Scan for the cell matching the given text and deliver its [x, y] coordinate at center. 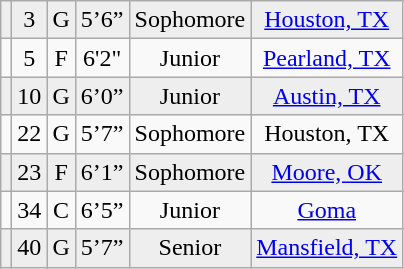
10 [30, 96]
Goma [327, 210]
22 [30, 134]
5’6” [102, 20]
C [61, 210]
5 [30, 58]
40 [30, 248]
6’1” [102, 172]
Moore, OK [327, 172]
Mansfield, TX [327, 248]
Senior [190, 248]
Austin, TX [327, 96]
23 [30, 172]
6’5” [102, 210]
Pearland, TX [327, 58]
6’0” [102, 96]
6'2" [102, 58]
3 [30, 20]
34 [30, 210]
